Identify which cell holds the provided text, then report its (X, Y) central coordinate. 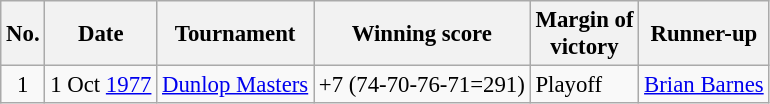
Dunlop Masters (236, 85)
1 (23, 85)
Brian Barnes (704, 85)
Date (101, 34)
+7 (74-70-76-71=291) (422, 85)
1 Oct 1977 (101, 85)
Runner-up (704, 34)
Tournament (236, 34)
Playoff (584, 85)
Winning score (422, 34)
No. (23, 34)
Margin ofvictory (584, 34)
